Find where the given text appears and provide that cell's center as [x, y] coordinate. 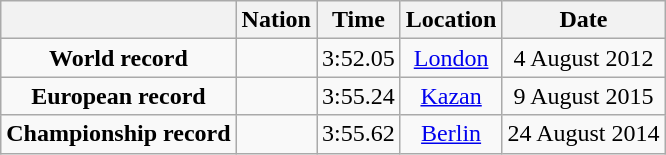
Date [584, 20]
24 August 2014 [584, 134]
London [451, 58]
3:52.05 [358, 58]
Time [358, 20]
3:55.24 [358, 96]
World record [118, 58]
9 August 2015 [584, 96]
Berlin [451, 134]
Nation [276, 20]
Location [451, 20]
European record [118, 96]
Championship record [118, 134]
3:55.62 [358, 134]
Kazan [451, 96]
4 August 2012 [584, 58]
